Search for the cell housing the specified text and yield its [x, y] center coordinate. 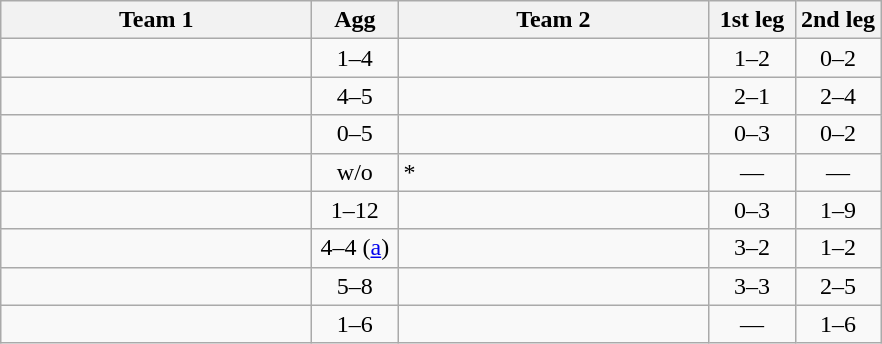
2–4 [838, 96]
0–5 [355, 134]
Agg [355, 20]
2–1 [752, 96]
4–4 (a) [355, 248]
1–9 [838, 210]
* [554, 172]
3–3 [752, 286]
1st leg [752, 20]
Team 2 [554, 20]
1–12 [355, 210]
w/o [355, 172]
5–8 [355, 286]
4–5 [355, 96]
Team 1 [156, 20]
3–2 [752, 248]
2–5 [838, 286]
2nd leg [838, 20]
1–4 [355, 58]
